Output the (x, y) coordinate of the center of the cell containing the given text.  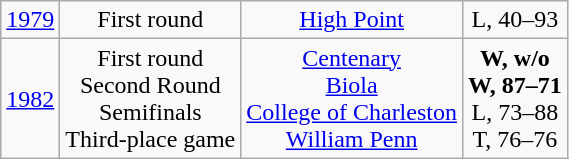
First round (150, 20)
1982 (30, 98)
1979 (30, 20)
High Point (352, 20)
L, 40–93 (514, 20)
First roundSecond RoundSemifinalsThird-place game (150, 98)
W, w/oW, 87–71L, 73–88T, 76–76 (514, 98)
CentenaryBiolaCollege of CharlestonWilliam Penn (352, 98)
